Determine the [x, y] coordinate at the center of the cell enclosing the given text.  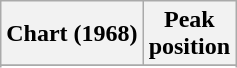
Peakposition [189, 34]
Chart (1968) [72, 34]
